Identify which cell holds the provided text, then report its (X, Y) central coordinate. 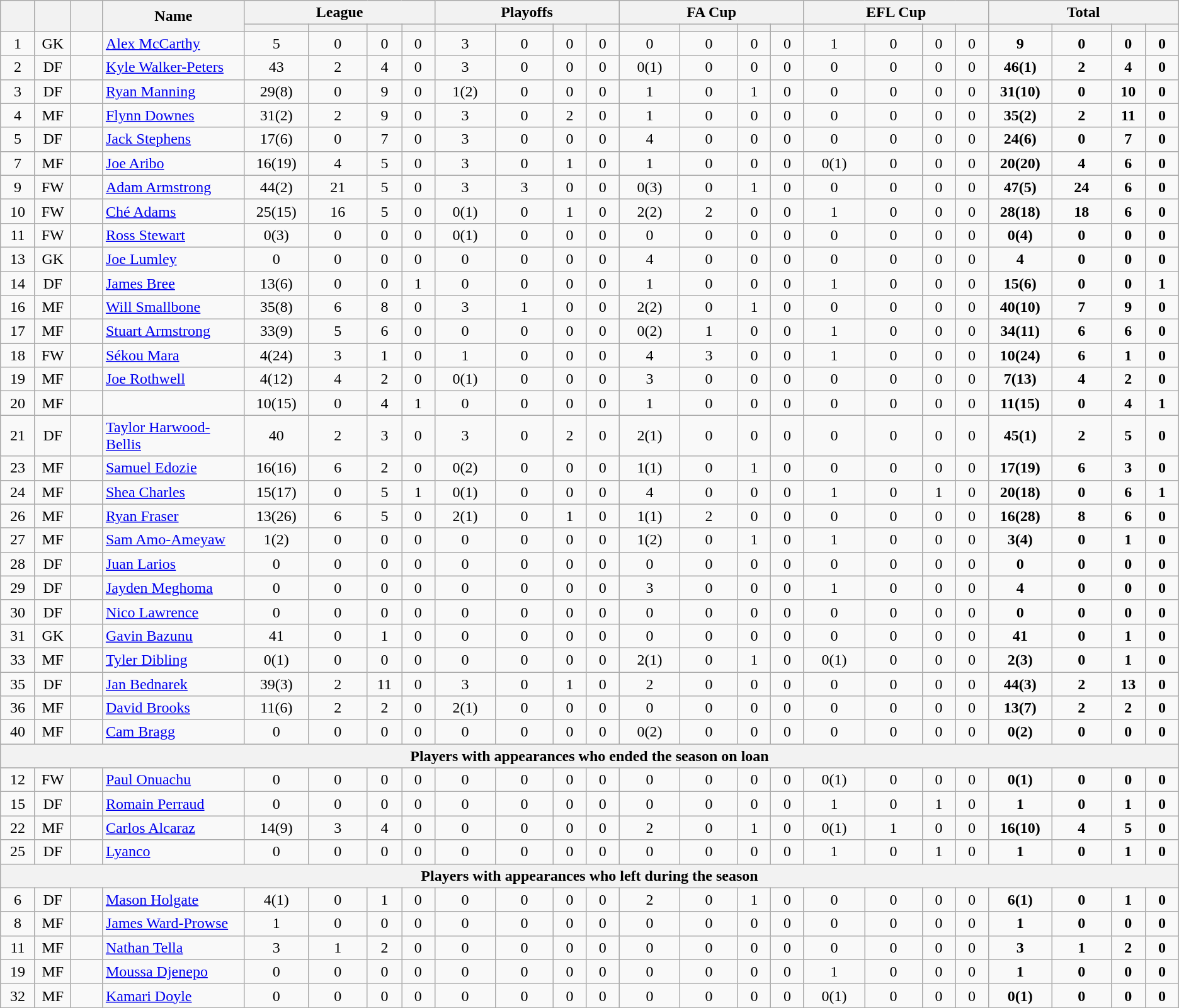
Juan Larios (173, 564)
45(1) (1020, 436)
7(13) (1020, 379)
20(20) (1020, 163)
16(28) (1020, 516)
24(6) (1020, 139)
David Brooks (173, 708)
Alex McCarthy (173, 43)
36 (18, 708)
11(15) (1020, 403)
11(6) (276, 708)
EFL Cup (896, 13)
Carlos Alcaraz (173, 828)
40(10) (1020, 307)
Ross Stewart (173, 235)
35(2) (1020, 115)
Ryan Manning (173, 91)
31(2) (276, 115)
Shea Charles (173, 492)
39(3) (276, 684)
30 (18, 612)
Sam Amo-Ameyaw (173, 540)
Samuel Edozie (173, 468)
2(3) (1020, 660)
Adam Armstrong (173, 187)
33 (18, 660)
Players with appearances who ended the season on loan (589, 756)
22 (18, 828)
Ché Adams (173, 211)
Lyanco (173, 852)
4(12) (276, 379)
Kyle Walker-Peters (173, 67)
0(4) (1020, 235)
Ryan Fraser (173, 516)
20(18) (1020, 492)
Joe Aribo (173, 163)
29 (18, 588)
13(7) (1020, 708)
10(15) (276, 403)
Jayden Meghoma (173, 588)
16(16) (276, 468)
35 (18, 684)
25(15) (276, 211)
James Bree (173, 283)
League (339, 13)
10(24) (1020, 355)
14(9) (276, 828)
29(8) (276, 91)
6(1) (1020, 900)
31(10) (1020, 91)
46(1) (1020, 67)
Joe Rothwell (173, 379)
Romain Perraud (173, 804)
26 (18, 516)
33(9) (276, 331)
25 (18, 852)
James Ward-Prowse (173, 924)
44(2) (276, 187)
17 (18, 331)
Flynn Downes (173, 115)
Tyler Dibling (173, 660)
Stuart Armstrong (173, 331)
Nico Lawrence (173, 612)
17(19) (1020, 468)
43 (276, 67)
Players with appearances who left during the season (589, 876)
16(10) (1020, 828)
Taylor Harwood-Bellis (173, 436)
FA Cup (712, 13)
20 (18, 403)
Name (173, 16)
Joe Lumley (173, 259)
3(4) (1020, 540)
Total (1083, 13)
28 (18, 564)
Cam Bragg (173, 732)
14 (18, 283)
15 (18, 804)
47(5) (1020, 187)
27 (18, 540)
17(6) (276, 139)
34(11) (1020, 331)
12 (18, 780)
4(1) (276, 900)
Sékou Mara (173, 355)
Playoffs (527, 13)
Moussa Djenepo (173, 971)
Paul Onuachu (173, 780)
31 (18, 636)
Kamari Doyle (173, 995)
13(6) (276, 283)
Jan Bednarek (173, 684)
16(19) (276, 163)
28(18) (1020, 211)
15(6) (1020, 283)
13(26) (276, 516)
Gavin Bazunu (173, 636)
Mason Holgate (173, 900)
44(3) (1020, 684)
Nathan Tella (173, 948)
4(24) (276, 355)
Will Smallbone (173, 307)
35(8) (276, 307)
23 (18, 468)
Jack Stephens (173, 139)
32 (18, 995)
15(17) (276, 492)
